Find where the given text appears and provide that cell's center as [x, y] coordinate. 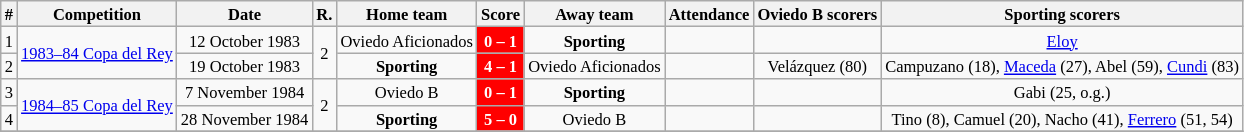
4 [9, 118]
Sporting scorers [1062, 14]
Campuzano (18), Maceda (27), Abel (59), Cundi (83) [1062, 66]
1 [9, 40]
Gabi (25, o.g.) [1062, 92]
28 November 1984 [244, 118]
Oviedo B scorers [817, 14]
12 October 1983 [244, 40]
Date [244, 14]
3 [9, 92]
R. [324, 14]
1983–84 Copa del Rey [97, 53]
# [9, 14]
Tino (8), Camuel (20), Nacho (41), Ferrero (51, 54) [1062, 118]
Score [500, 14]
19 October 1983 [244, 66]
5 – 0 [500, 118]
Eloy [1062, 40]
Velázquez (80) [817, 66]
Away team [594, 14]
7 November 1984 [244, 92]
Home team [406, 14]
4 – 1 [500, 66]
Competition [97, 14]
1984–85 Copa del Rey [97, 105]
Attendance [710, 14]
